Search for the cell housing the specified text and yield its (X, Y) center coordinate. 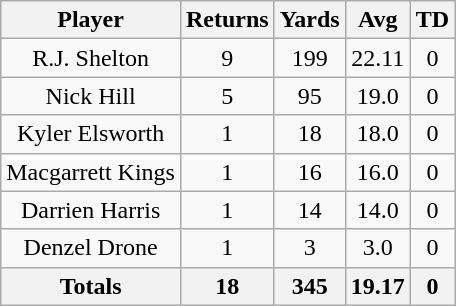
3.0 (378, 248)
9 (227, 58)
16 (310, 172)
Returns (227, 20)
3 (310, 248)
5 (227, 96)
199 (310, 58)
Totals (91, 286)
14 (310, 210)
95 (310, 96)
19.17 (378, 286)
TD (432, 20)
Avg (378, 20)
14.0 (378, 210)
R.J. Shelton (91, 58)
Macgarrett Kings (91, 172)
Yards (310, 20)
Kyler Elsworth (91, 134)
19.0 (378, 96)
Denzel Drone (91, 248)
Player (91, 20)
22.11 (378, 58)
16.0 (378, 172)
Darrien Harris (91, 210)
Nick Hill (91, 96)
345 (310, 286)
18.0 (378, 134)
